Pinpoint the cell where the given text exists, returning its [x, y] midpoint coordinate. 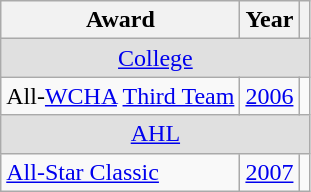
Award [120, 20]
All-Star Classic [120, 172]
AHL [156, 134]
College [156, 58]
2006 [270, 96]
Year [270, 20]
All-WCHA Third Team [120, 96]
2007 [270, 172]
